From the cell containing the given text, extract its center point as (X, Y) coordinate. 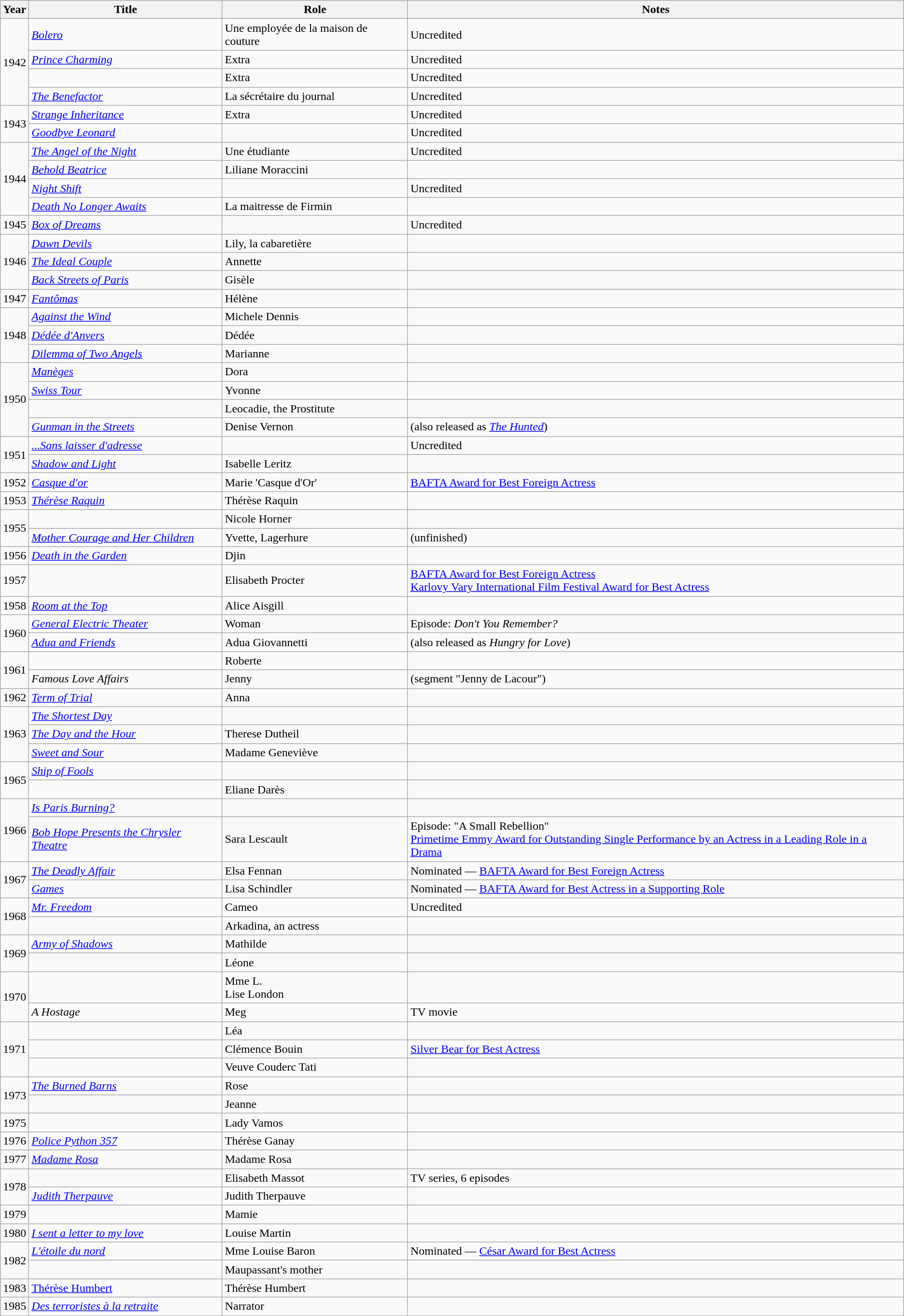
Role (315, 10)
1969 (14, 953)
1985 (14, 1306)
Michele Dennis (315, 317)
Bob Hope Presents the Chrysler Theatre (126, 839)
Back Streets of Paris (126, 280)
Anna (315, 697)
The Day and the Hour (126, 734)
Episode: "A Small Rebellion"Primetime Emmy Award for Outstanding Single Performance by an Actress in a Leading Role in a Drama (656, 839)
Dilemma of Two Angels (126, 354)
Lisa Schindler (315, 889)
Police Python 357 (126, 1141)
1982 (14, 1260)
1952 (14, 482)
1945 (14, 225)
Gunman in the Streets (126, 427)
1948 (14, 335)
Lily, la cabaretière (315, 243)
Against the Wind (126, 317)
Lady Vamos (315, 1122)
General Electric Theater (126, 624)
Elsa Fennan (315, 871)
1967 (14, 880)
Nominated — BAFTA Award for Best Actress in a Supporting Role (656, 889)
Nicole Horner (315, 519)
Episode: Don't You Remember? (656, 624)
Gisèle (315, 280)
Sweet and Sour (126, 752)
Year (14, 10)
Isabelle Leritz (315, 464)
(also released as Hungry for Love) (656, 642)
1980 (14, 1233)
The Burned Barns (126, 1086)
Léa (315, 1031)
1953 (14, 500)
Louise Martin (315, 1233)
Dédée (315, 335)
Box of Dreams (126, 225)
Title (126, 10)
L'étoile du nord (126, 1251)
I sent a letter to my love (126, 1233)
Hélène (315, 298)
1966 (14, 830)
(also released as The Hunted) (656, 427)
Manèges (126, 372)
The Shortest Day (126, 716)
Une employée de la maison de couture (315, 35)
1944 (14, 179)
Bolero (126, 35)
(unfinished) (656, 538)
1955 (14, 528)
1975 (14, 1122)
Rose (315, 1086)
Elisabeth Massot (315, 1178)
Veuve Couderc Tati (315, 1067)
1951 (14, 454)
1976 (14, 1141)
1956 (14, 556)
Games (126, 889)
La maitresse de Firmin (315, 206)
Strange Inheritance (126, 114)
Clémence Bouin (315, 1049)
Is Paris Burning? (126, 807)
Famous Love Affairs (126, 679)
Thérèse Ganay (315, 1141)
Léone (315, 962)
Des terroristes à la retraite (126, 1306)
Marie 'Casque d'Or' (315, 482)
Roberte (315, 661)
Ship of Fools (126, 771)
1971 (14, 1049)
...Sans laisser d'adresse (126, 445)
Silver Bear for Best Actress (656, 1049)
Djin (315, 556)
Shadow and Light (126, 464)
Mathilde (315, 944)
Prince Charming (126, 59)
Swiss Tour (126, 390)
Mr. Freedom (126, 907)
Yvonne (315, 390)
Term of Trial (126, 697)
Narrator (315, 1306)
1963 (14, 734)
Mamie (315, 1215)
Death No Longer Awaits (126, 206)
Army of Shadows (126, 944)
Night Shift (126, 188)
Denise Vernon (315, 427)
BAFTA Award for Best Foreign ActressKarlovy Vary International Film Festival Award for Best Actress (656, 580)
Elisabeth Procter (315, 580)
1978 (14, 1187)
TV series, 6 episodes (656, 1178)
1942 (14, 62)
Alice Aisgill (315, 606)
Une étudiante (315, 151)
Arkadina, an actress (315, 926)
1946 (14, 261)
Dawn Devils (126, 243)
Casque d'or (126, 482)
Maupassant's mother (315, 1270)
Notes (656, 10)
Room at the Top (126, 606)
Eliane Darès (315, 789)
The Angel of the Night (126, 151)
The Benefactor (126, 96)
1965 (14, 780)
Dédée d'Anvers (126, 335)
1968 (14, 917)
Mme Louise Baron (315, 1251)
Behold Beatrice (126, 170)
Jeanne (315, 1104)
(segment "Jenny de Lacour") (656, 679)
1979 (14, 1215)
A Hostage (126, 1012)
1957 (14, 580)
The Deadly Affair (126, 871)
La sécrétaire du journal (315, 96)
Yvette, Lagerhure (315, 538)
Goodbye Leonard (126, 133)
Sara Lescault (315, 839)
Meg (315, 1012)
1983 (14, 1288)
Death in the Garden (126, 556)
Mme L. Lise London (315, 987)
1947 (14, 298)
1958 (14, 606)
Woman (315, 624)
1973 (14, 1095)
Adua and Friends (126, 642)
Annette (315, 262)
Nominated — BAFTA Award for Best Foreign Actress (656, 871)
Mother Courage and Her Children (126, 538)
TV movie (656, 1012)
1950 (14, 399)
BAFTA Award for Best Foreign Actress (656, 482)
Leocadie, the Prostitute (315, 409)
1970 (14, 997)
Dora (315, 372)
Jenny (315, 679)
Cameo (315, 907)
1961 (14, 670)
1943 (14, 124)
Therese Dutheil (315, 734)
1977 (14, 1159)
Liliane Moraccini (315, 170)
1962 (14, 697)
The Ideal Couple (126, 262)
Madame Geneviève (315, 752)
Adua Giovannetti (315, 642)
Nominated — César Award for Best Actress (656, 1251)
1960 (14, 633)
Marianne (315, 354)
Fantômas (126, 298)
